Find where the given text appears and provide that cell's center as (X, Y) coordinate. 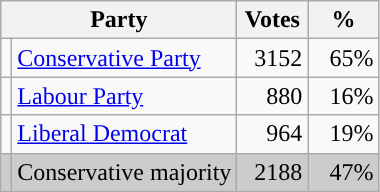
Labour Party (124, 96)
65% (344, 58)
964 (272, 134)
Conservative Party (124, 58)
2188 (272, 172)
Votes (272, 20)
16% (344, 96)
Party (119, 20)
19% (344, 134)
880 (272, 96)
47% (344, 172)
Liberal Democrat (124, 134)
Conservative majority (124, 172)
3152 (272, 58)
% (344, 20)
